Return [X, Y] of the center of cell containing provided text 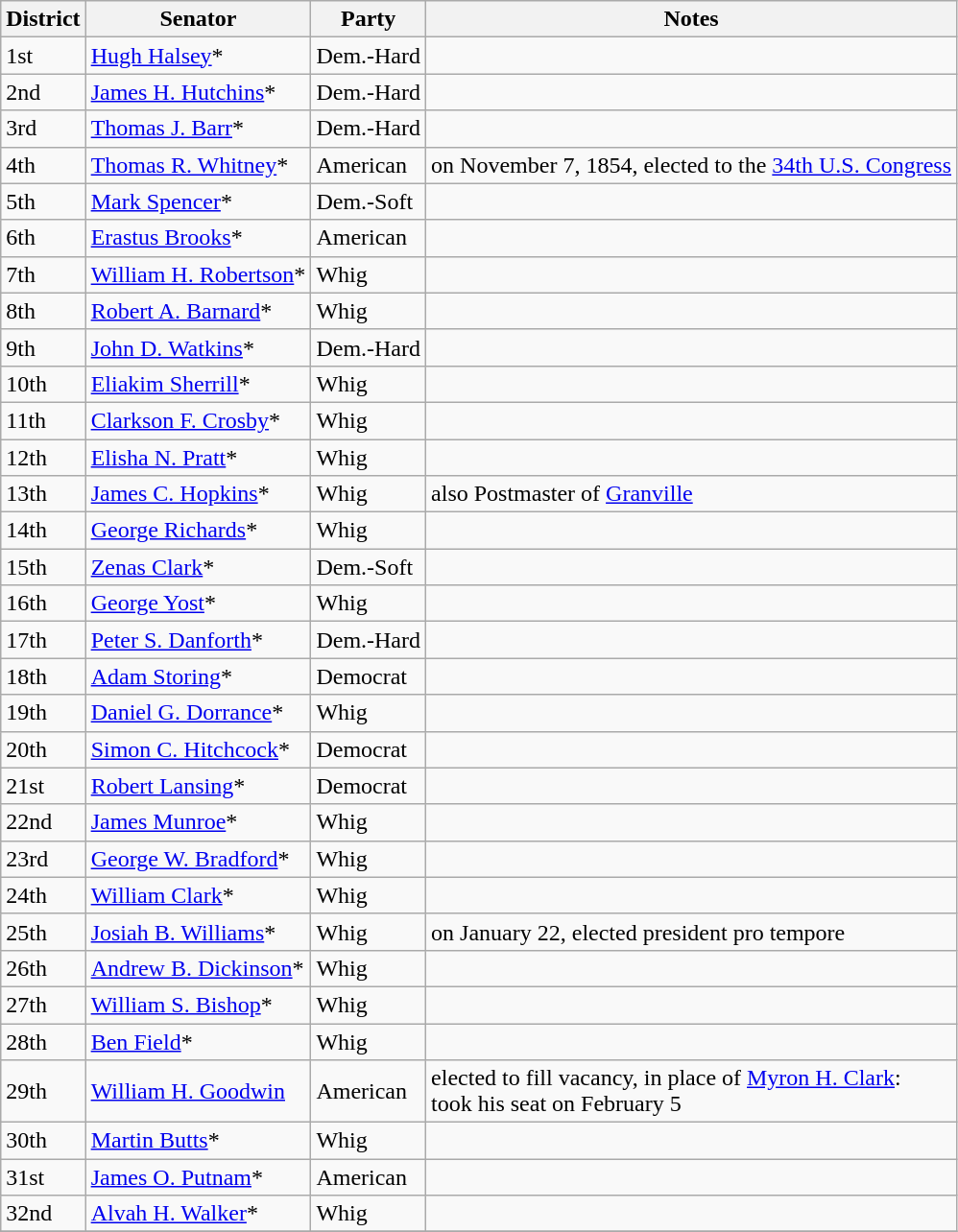
also Postmaster of Granville [691, 494]
Robert Lansing* [198, 786]
Zenas Clark* [198, 567]
1st [43, 56]
28th [43, 1041]
Simon C. Hitchcock* [198, 749]
George Richards* [198, 531]
22nd [43, 822]
William H. Goodwin [198, 1092]
William S. Bishop* [198, 1005]
Andrew B. Dickinson* [198, 968]
Party [369, 19]
7th [43, 274]
Clarkson F. Crosby* [198, 420]
Eliakim Sherrill* [198, 384]
Josiah B. Williams* [198, 932]
30th [43, 1141]
Mark Spencer* [198, 201]
14th [43, 531]
William H. Robertson* [198, 274]
9th [43, 347]
James C. Hopkins* [198, 494]
George W. Bradford* [198, 859]
10th [43, 384]
Adam Storing* [198, 676]
12th [43, 458]
Notes [691, 19]
John D. Watkins* [198, 347]
31st [43, 1177]
Elisha N. Pratt* [198, 458]
James Munroe* [198, 822]
Peter S. Danforth* [198, 640]
Senator [198, 19]
19th [43, 713]
Thomas R. Whitney* [198, 165]
elected to fill vacancy, in place of Myron H. Clark: took his seat on February 5 [691, 1092]
27th [43, 1005]
25th [43, 932]
24th [43, 895]
on January 22, elected president pro tempore [691, 932]
26th [43, 968]
District [43, 19]
4th [43, 165]
Hugh Halsey* [198, 56]
3rd [43, 129]
20th [43, 749]
James H. Hutchins* [198, 92]
James O. Putnam* [198, 1177]
6th [43, 238]
Ben Field* [198, 1041]
32nd [43, 1214]
Erastus Brooks* [198, 238]
15th [43, 567]
23rd [43, 859]
George Yost* [198, 604]
21st [43, 786]
8th [43, 311]
16th [43, 604]
18th [43, 676]
13th [43, 494]
Martin Butts* [198, 1141]
2nd [43, 92]
on November 7, 1854, elected to the 34th U.S. Congress [691, 165]
5th [43, 201]
Daniel G. Dorrance* [198, 713]
29th [43, 1092]
17th [43, 640]
Thomas J. Barr* [198, 129]
11th [43, 420]
William Clark* [198, 895]
Robert A. Barnard* [198, 311]
Alvah H. Walker* [198, 1214]
